Identify which cell holds the provided text, then report its (x, y) central coordinate. 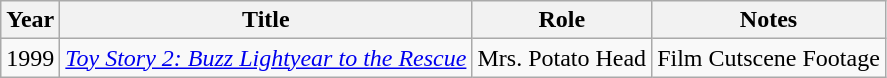
Film Cutscene Footage (769, 58)
Toy Story 2: Buzz Lightyear to the Rescue (266, 58)
1999 (30, 58)
Title (266, 20)
Year (30, 20)
Mrs. Potato Head (562, 58)
Notes (769, 20)
Role (562, 20)
